Output the [X, Y] coordinate of the center of the cell containing the given text.  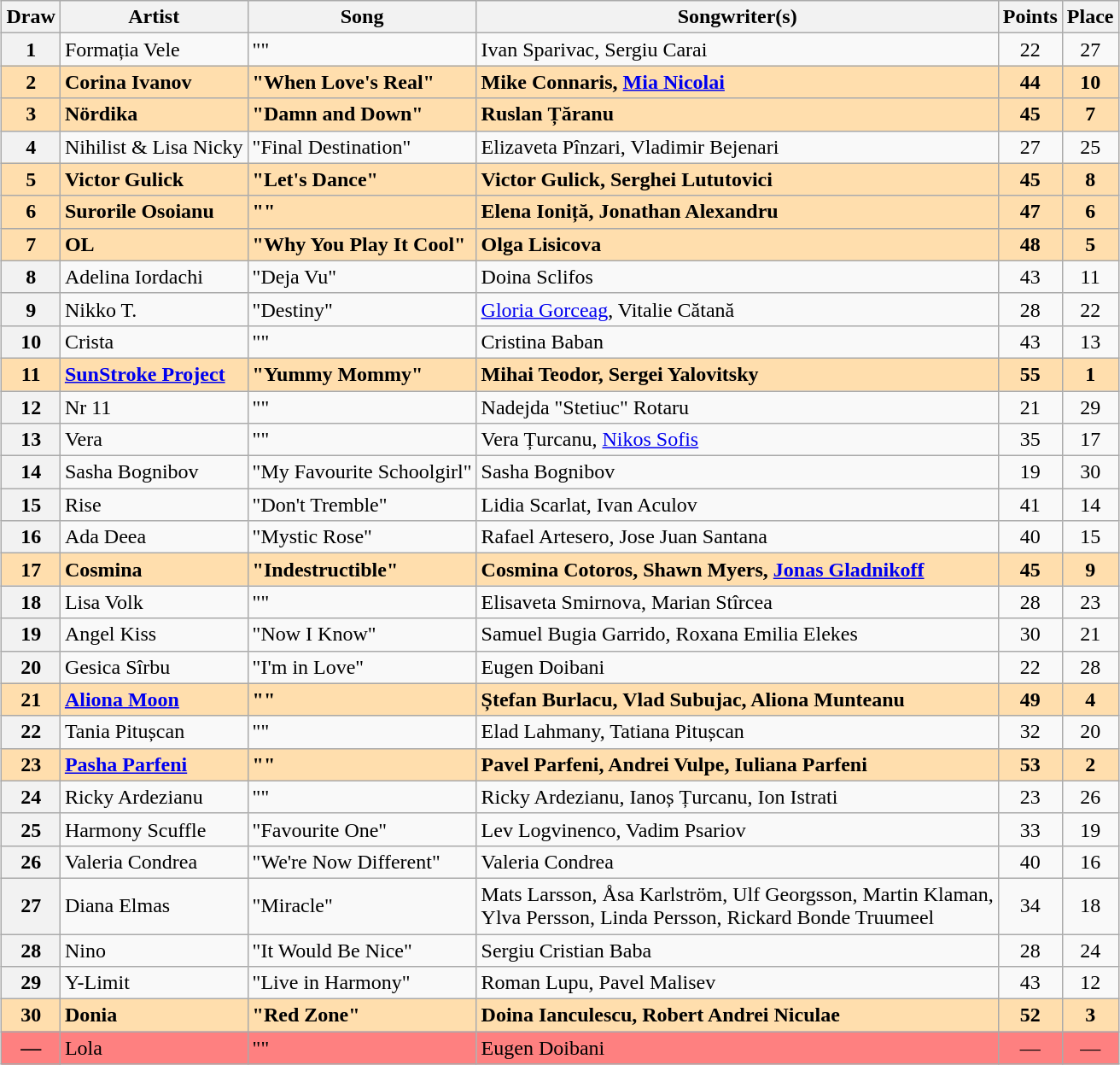
Mike Connaris, Mia Nicolai [738, 82]
Rafael Artesero, Jose Juan Santana [738, 537]
52 [1030, 1015]
Doina Ianculescu, Robert Andrei Niculae [738, 1015]
Elena Ioniță, Jonathan Alexandru [738, 212]
Roman Lupu, Pavel Malisev [738, 983]
"Destiny" [362, 309]
Nördika [154, 114]
49 [1030, 699]
"Final Destination" [362, 147]
Rise [154, 505]
Draw [31, 17]
Victor Gulick, Serghei Lututovici [738, 179]
Pavel Parfeni, Andrei Vulpe, Iuliana Parfeni [738, 764]
Tania Pitușcan [154, 732]
55 [1030, 374]
"Indestructible" [362, 570]
53 [1030, 764]
Points [1030, 17]
Place [1090, 17]
44 [1030, 82]
"Favourite One" [362, 829]
Aliona Moon [154, 699]
Donia [154, 1015]
48 [1030, 244]
Samuel Bugia Garrido, Roxana Emilia Elekes [738, 635]
Corina Ivanov [154, 82]
Victor Gulick [154, 179]
34 [1030, 905]
"We're Now Different" [362, 862]
"I'm in Love" [362, 667]
Pasha Parfeni [154, 764]
Formația Vele [154, 50]
"Mystic Rose" [362, 537]
"Damn and Down" [362, 114]
Ricky Ardezianu, Ianoș Țurcanu, Ion Istrati [738, 797]
Mihai Teodor, Sergei Yalovitsky [738, 374]
"Why You Play It Cool" [362, 244]
Artist [154, 17]
Gesica Sîrbu [154, 667]
"My Favourite Schoolgirl" [362, 472]
Nr 11 [154, 407]
Crista [154, 342]
Surorile Osoianu [154, 212]
35 [1030, 440]
"When Love's Real" [362, 82]
Ștefan Burlacu, Vlad Subujac, Aliona Munteanu [738, 699]
Lidia Scarlat, Ivan Aculov [738, 505]
"Now I Know" [362, 635]
Lev Logvinenco, Vadim Psariov [738, 829]
Y-Limit [154, 983]
"Don't Tremble" [362, 505]
Cristina Baban [738, 342]
Gloria Gorceag, Vitalie Cătană [738, 309]
OL [154, 244]
33 [1030, 829]
Elisaveta Smirnova, Marian Stîrcea [738, 602]
Diana Elmas [154, 905]
"Live in Harmony" [362, 983]
47 [1030, 212]
41 [1030, 505]
32 [1030, 732]
"Deja Vu" [362, 277]
Ruslan Țăranu [738, 114]
SunStroke Project [154, 374]
"It Would Be Nice" [362, 951]
Mats Larsson, Åsa Karlström, Ulf Georgsson, Martin Klaman,Ylva Persson, Linda Persson, Rickard Bonde Truumeel [738, 905]
Lisa Volk [154, 602]
"Miracle" [362, 905]
Sergiu Cristian Baba [738, 951]
Cosmina Cotoros, Shawn Myers, Jonas Gladnikoff [738, 570]
Nadejda "Stetiuc" Rotaru [738, 407]
Doina Sclifos [738, 277]
"Let's Dance" [362, 179]
Lola [154, 1048]
Nino [154, 951]
Songwriter(s) [738, 17]
Adelina Iordachi [154, 277]
Olga Lisicova [738, 244]
Ada Deea [154, 537]
Vera [154, 440]
"Yummy Mommy" [362, 374]
Angel Kiss [154, 635]
Elad Lahmany, Tatiana Pitușcan [738, 732]
Nikko T. [154, 309]
Ivan Sparivac, Sergiu Carai [738, 50]
Cosmina [154, 570]
Nihilist & Lisa Nicky [154, 147]
Vera Țurcanu, Nikos Sofis [738, 440]
Elizaveta Pînzari, Vladimir Bejenari [738, 147]
Song [362, 17]
"Red Zone" [362, 1015]
Ricky Ardezianu [154, 797]
Harmony Scuffle [154, 829]
